Locate the cell with the specified text and output its (x, y) center coordinate. 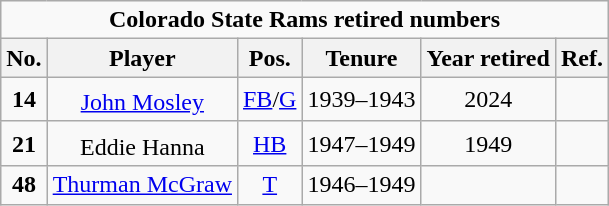
John Mosley (142, 100)
Player (142, 58)
Ref. (582, 58)
Year retired (488, 58)
2024 (488, 100)
48 (24, 185)
Pos. (269, 58)
Tenure (362, 58)
1949 (488, 144)
T (269, 185)
1946–1949 (362, 185)
Colorado State Rams retired numbers (305, 20)
21 (24, 144)
1939–1943 (362, 100)
Thurman McGraw (142, 185)
FB/G (269, 100)
HB (269, 144)
1947–1949 (362, 144)
Eddie Hanna (142, 144)
14 (24, 100)
No. (24, 58)
